Pinpoint the cell where the given text exists, returning its [X, Y] midpoint coordinate. 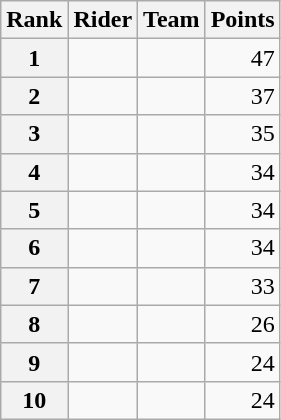
35 [242, 134]
Rider [103, 20]
37 [242, 96]
8 [34, 324]
Team [172, 20]
Points [242, 20]
26 [242, 324]
7 [34, 286]
9 [34, 362]
47 [242, 58]
4 [34, 172]
6 [34, 248]
3 [34, 134]
2 [34, 96]
1 [34, 58]
33 [242, 286]
5 [34, 210]
Rank [34, 20]
10 [34, 400]
